Scan for the cell matching the given text and deliver its [X, Y] coordinate at center. 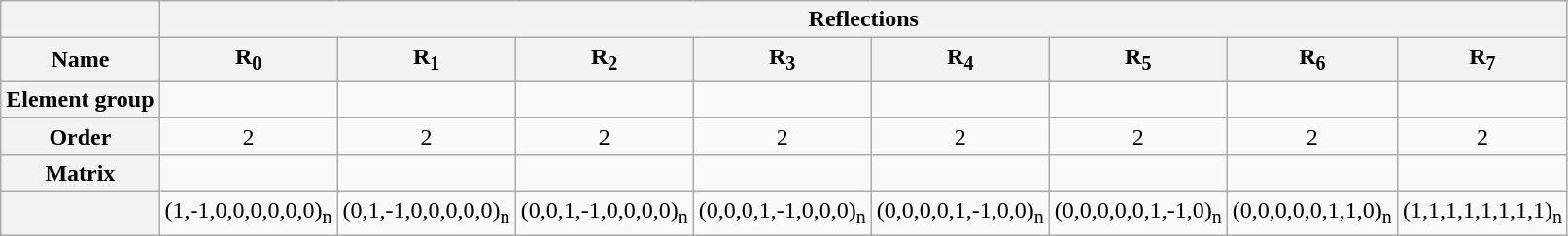
Name [80, 59]
(1,-1,0,0,0,0,0,0)n [249, 213]
(0,0,0,0,0,1,-1,0)n [1137, 213]
(0,0,0,0,1,-1,0,0)n [960, 213]
R5 [1137, 59]
(0,0,0,1,-1,0,0,0)n [782, 213]
(0,0,0,0,0,1,1,0)n [1312, 213]
Element group [80, 99]
R3 [782, 59]
R2 [605, 59]
Reflections [863, 19]
R7 [1481, 59]
(1,1,1,1,1,1,1,1)n [1481, 213]
R1 [426, 59]
Order [80, 136]
R4 [960, 59]
R0 [249, 59]
(0,0,1,-1,0,0,0,0)n [605, 213]
R6 [1312, 59]
Matrix [80, 173]
(0,1,-1,0,0,0,0,0)n [426, 213]
